Extract the [x, y] coordinate from the center of the cell holding the provided text.  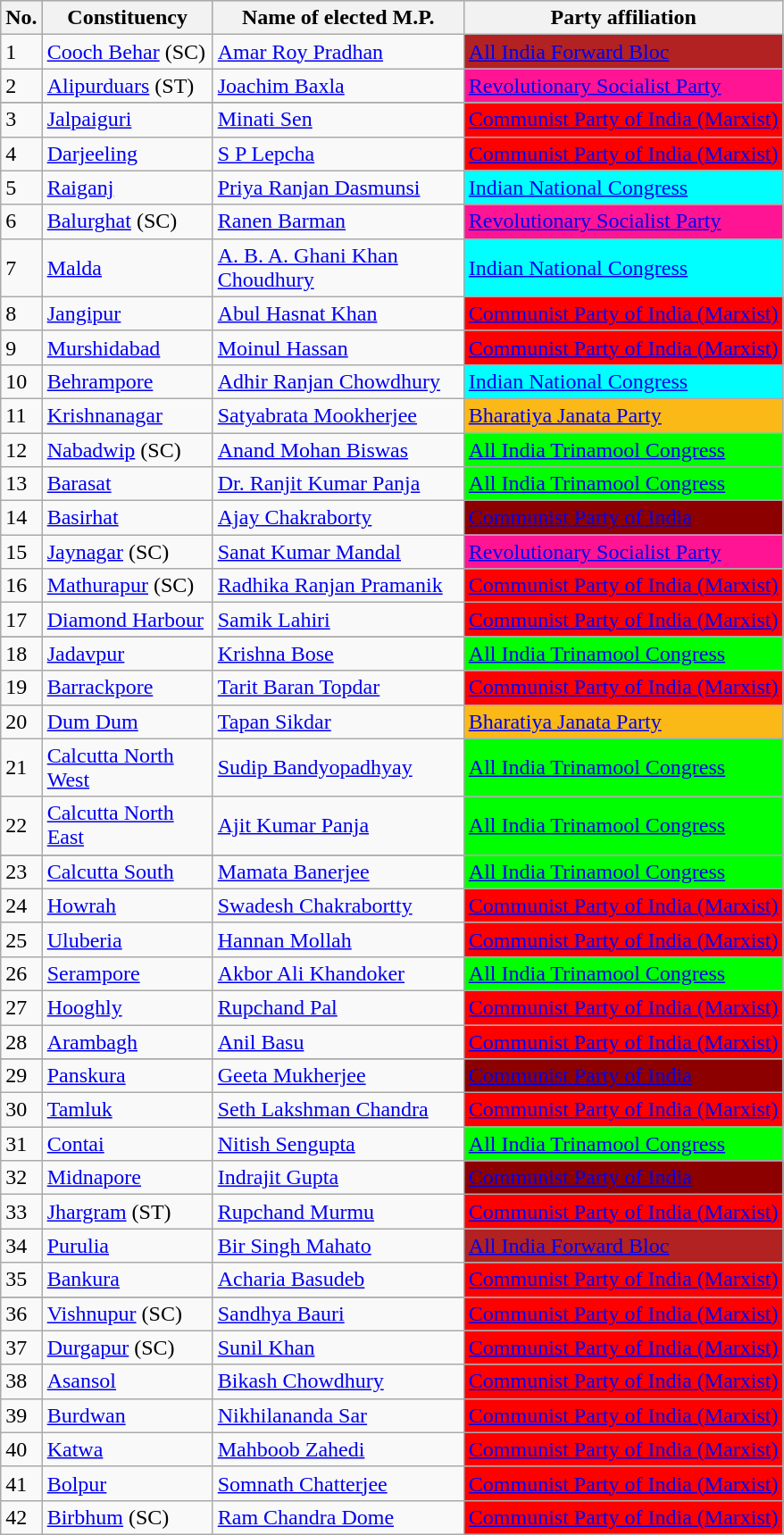
Acharia Basudeb [338, 1280]
20 [21, 722]
39 [21, 1415]
Mahboob Zahedi [338, 1449]
Nabadwip (SC) [127, 449]
Burdwan [127, 1415]
32 [21, 1178]
36 [21, 1314]
Satyabrata Mookherjee [338, 415]
Jaynagar (SC) [127, 552]
Barrackpore [127, 688]
Bikash Chowdhury [338, 1381]
Rupchand Murmu [338, 1212]
Anil Basu [338, 1042]
Raiganj [127, 188]
Diamond Harbour [127, 620]
Ajit Kumar Panja [338, 825]
42 [21, 1517]
Calcutta South [127, 872]
9 [21, 347]
34 [21, 1246]
Anand Mohan Biswas [338, 449]
Minati Sen [338, 120]
Amar Roy Pradhan [338, 52]
Balurghat (SC) [127, 221]
7 [21, 268]
Howrah [127, 905]
Alipurduars (ST) [127, 86]
25 [21, 939]
35 [21, 1280]
Geeta Mukherjee [338, 1076]
Asansol [127, 1381]
Bolpur [127, 1483]
Ram Chandra Dome [338, 1517]
Tamluk [127, 1110]
4 [21, 154]
1 [21, 52]
Darjeeling [127, 154]
38 [21, 1381]
8 [21, 313]
Calcutta North East [127, 825]
16 [21, 586]
11 [21, 415]
Calcutta North West [127, 768]
Contai [127, 1144]
22 [21, 825]
Dr. Ranjit Kumar Panja [338, 484]
Akbor Ali Khandoker [338, 973]
Ajay Chakraborty [338, 518]
Arambagh [127, 1042]
41 [21, 1483]
Adhir Ranjan Chowdhury [338, 381]
Krishnanagar [127, 415]
30 [21, 1110]
Name of elected M.P. [338, 18]
17 [21, 620]
Party affiliation [623, 18]
27 [21, 1007]
Seth Lakshman Chandra [338, 1110]
Moinul Hassan [338, 347]
Behrampore [127, 381]
A. B. A. Ghani Khan Choudhury [338, 268]
5 [21, 188]
37 [21, 1347]
No. [21, 18]
Jadavpur [127, 654]
3 [21, 120]
Hannan Mollah [338, 939]
31 [21, 1144]
33 [21, 1212]
Sandhya Bauri [338, 1314]
Indrajit Gupta [338, 1178]
13 [21, 484]
Dum Dum [127, 722]
Katwa [127, 1449]
Durgapur (SC) [127, 1347]
Somnath Chatterjee [338, 1483]
Tapan Sikdar [338, 722]
Krishna Bose [338, 654]
Mamata Banerjee [338, 872]
Basirhat [127, 518]
Midnapore [127, 1178]
23 [21, 872]
6 [21, 221]
Bankura [127, 1280]
Constituency [127, 18]
Uluberia [127, 939]
15 [21, 552]
Hooghly [127, 1007]
Barasat [127, 484]
Samik Lahiri [338, 620]
Mathurapur (SC) [127, 586]
Tarit Baran Topdar [338, 688]
10 [21, 381]
14 [21, 518]
Abul Hasnat Khan [338, 313]
Nitish Sengupta [338, 1144]
Serampore [127, 973]
28 [21, 1042]
Cooch Behar (SC) [127, 52]
40 [21, 1449]
Panskura [127, 1076]
Priya Ranjan Dasmunsi [338, 188]
18 [21, 654]
19 [21, 688]
Joachim Baxla [338, 86]
Sudip Bandyopadhyay [338, 768]
24 [21, 905]
Malda [127, 268]
Jhargram (ST) [127, 1212]
Vishnupur (SC) [127, 1314]
21 [21, 768]
Ranen Barman [338, 221]
Murshidabad [127, 347]
Jangipur [127, 313]
Sunil Khan [338, 1347]
S P Lepcha [338, 154]
Nikhilananda Sar [338, 1415]
Swadesh Chakrabortty [338, 905]
Jalpaiguri [127, 120]
Radhika Ranjan Pramanik [338, 586]
2 [21, 86]
29 [21, 1076]
26 [21, 973]
Birbhum (SC) [127, 1517]
Sanat Kumar Mandal [338, 552]
12 [21, 449]
Purulia [127, 1246]
Rupchand Pal [338, 1007]
Bir Singh Mahato [338, 1246]
